Search for the cell housing the specified text and yield its (x, y) center coordinate. 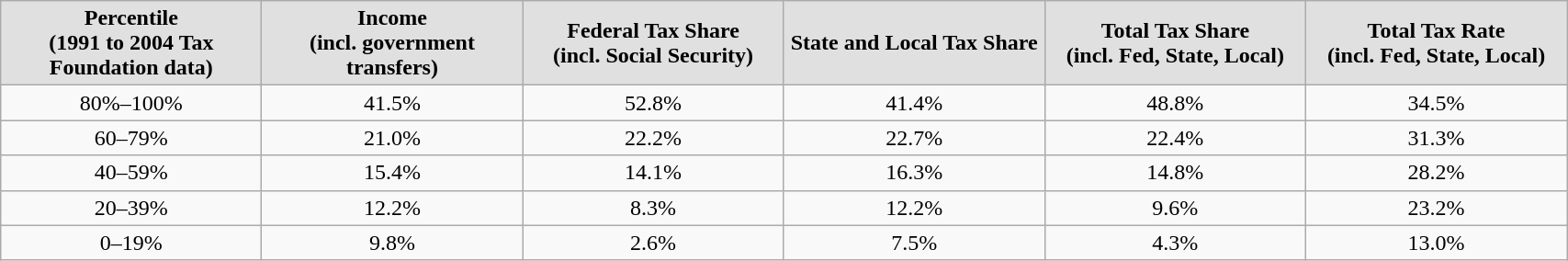
4.3% (1175, 243)
22.2% (653, 138)
21.0% (392, 138)
52.8% (653, 103)
Federal Tax Share(incl. Social Security) (653, 43)
13.0% (1436, 243)
15.4% (392, 173)
Total Tax Share(incl. Fed, State, Local) (1175, 43)
State and Local Tax Share (914, 43)
9.6% (1175, 208)
22.4% (1175, 138)
22.7% (914, 138)
41.4% (914, 103)
Percentile(1991 to 2004 Tax Foundation data) (131, 43)
31.3% (1436, 138)
8.3% (653, 208)
0–19% (131, 243)
16.3% (914, 173)
Income(incl. government transfers) (392, 43)
41.5% (392, 103)
40–59% (131, 173)
23.2% (1436, 208)
80%–100% (131, 103)
60–79% (131, 138)
48.8% (1175, 103)
Total Tax Rate(incl. Fed, State, Local) (1436, 43)
2.6% (653, 243)
14.8% (1175, 173)
14.1% (653, 173)
20–39% (131, 208)
7.5% (914, 243)
28.2% (1436, 173)
34.5% (1436, 103)
9.8% (392, 243)
